Determine the (x, y) coordinate at the center of the cell enclosing the given text.  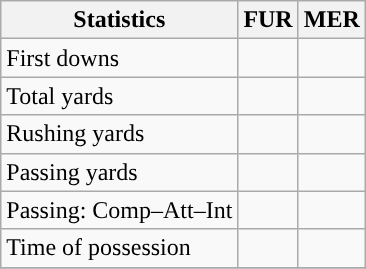
MER (332, 20)
Rushing yards (120, 134)
Statistics (120, 20)
Total yards (120, 96)
Passing yards (120, 172)
Passing: Comp–Att–Int (120, 210)
FUR (268, 20)
First downs (120, 58)
Time of possession (120, 248)
